Return [X, Y] of the center of cell containing provided text 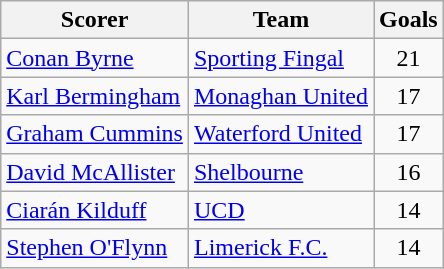
Shelbourne [280, 172]
Sporting Fingal [280, 58]
Scorer [95, 20]
UCD [280, 210]
David McAllister [95, 172]
16 [409, 172]
Stephen O'Flynn [95, 248]
Team [280, 20]
Karl Bermingham [95, 96]
Limerick F.C. [280, 248]
Waterford United [280, 134]
Conan Byrne [95, 58]
Monaghan United [280, 96]
Graham Cummins [95, 134]
Goals [409, 20]
21 [409, 58]
Ciarán Kilduff [95, 210]
